Return the [X, Y] coordinate for the center point of the cell that contains the specified text.  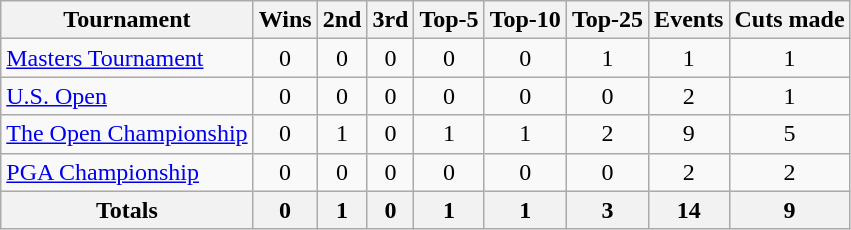
Totals [127, 210]
U.S. Open [127, 96]
Masters Tournament [127, 58]
3rd [390, 20]
Events [689, 20]
2nd [342, 20]
5 [790, 134]
Top-5 [449, 20]
Top-25 [607, 20]
PGA Championship [127, 172]
3 [607, 210]
The Open Championship [127, 134]
Tournament [127, 20]
Top-10 [525, 20]
Cuts made [790, 20]
Wins [285, 20]
14 [689, 210]
